Identify which cell holds the provided text, then report its [X, Y] central coordinate. 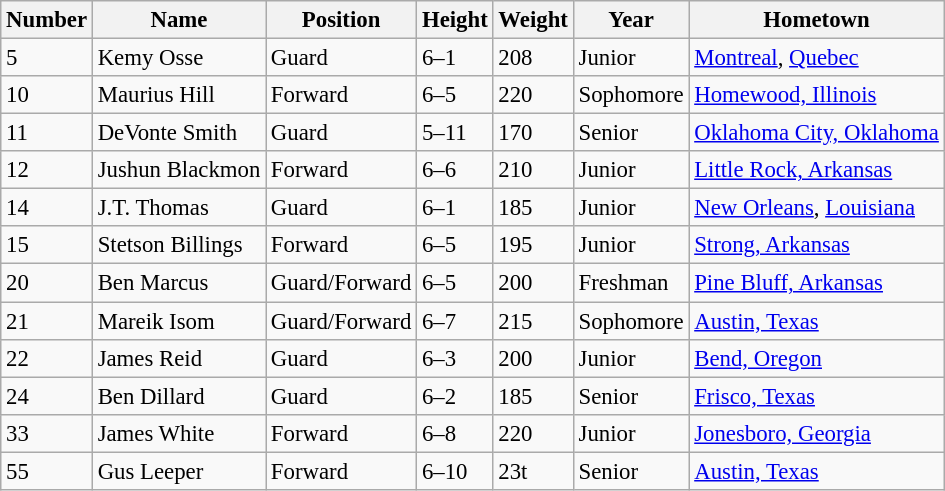
33 [47, 433]
Position [342, 20]
14 [47, 208]
DeVonte Smith [178, 133]
Freshman [631, 283]
170 [533, 133]
24 [47, 396]
Kemy Osse [178, 58]
Gus Leeper [178, 471]
Homewood, Illinois [816, 95]
23t [533, 471]
J.T. Thomas [178, 208]
6–6 [455, 170]
10 [47, 95]
Ben Dillard [178, 396]
Year [631, 20]
Jushun Blackmon [178, 170]
6–3 [455, 358]
James Reid [178, 358]
215 [533, 321]
Mareik Isom [178, 321]
Montreal, Quebec [816, 58]
21 [47, 321]
Oklahoma City, Oklahoma [816, 133]
Maurius Hill [178, 95]
Name [178, 20]
11 [47, 133]
Jonesboro, Georgia [816, 433]
Pine Bluff, Arkansas [816, 283]
6–10 [455, 471]
Hometown [816, 20]
Frisco, Texas [816, 396]
Height [455, 20]
55 [47, 471]
James White [178, 433]
Little Rock, Arkansas [816, 170]
22 [47, 358]
20 [47, 283]
208 [533, 58]
Bend, Oregon [816, 358]
Weight [533, 20]
12 [47, 170]
Stetson Billings [178, 245]
5–11 [455, 133]
Strong, Arkansas [816, 245]
6–7 [455, 321]
210 [533, 170]
Number [47, 20]
6–2 [455, 396]
New Orleans, Louisiana [816, 208]
195 [533, 245]
5 [47, 58]
6–8 [455, 433]
15 [47, 245]
Ben Marcus [178, 283]
